Extract the (x, y) coordinate from the center of the cell holding the provided text.  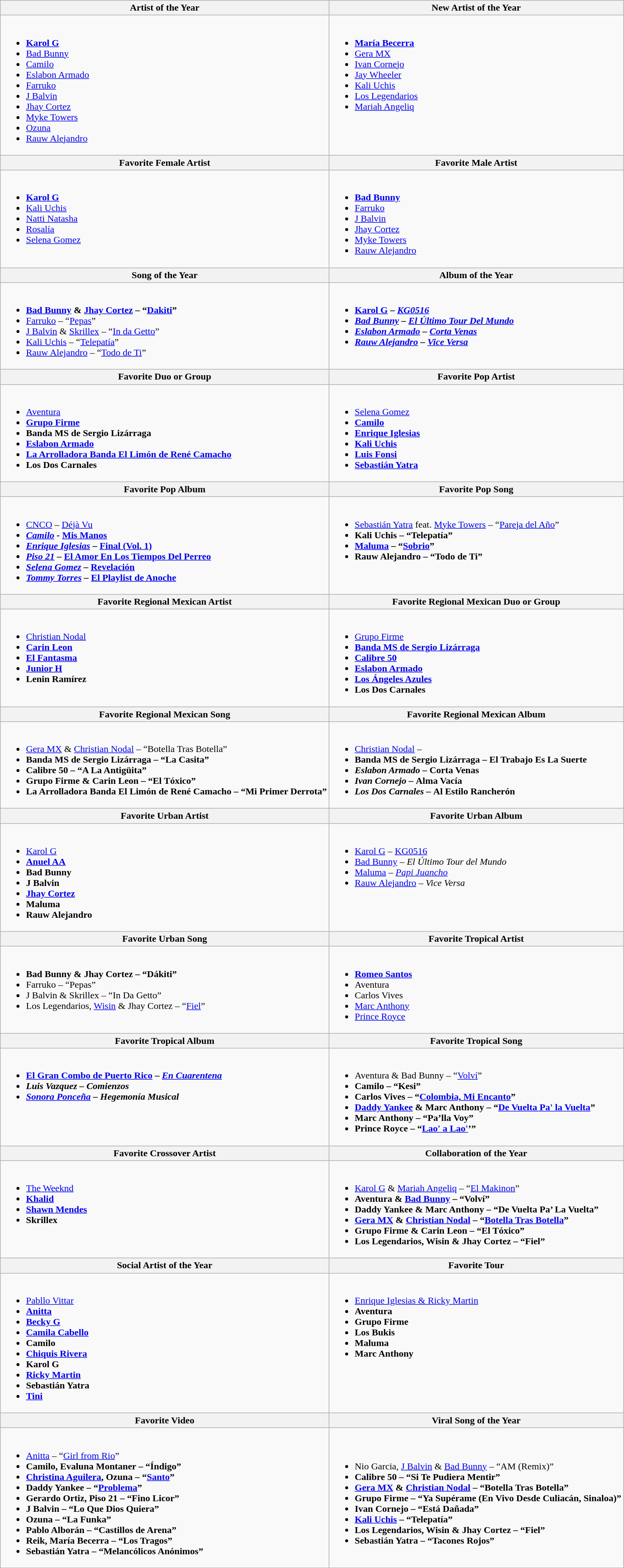
Pabllo VittarAnittaBecky GCamila CabelloCamiloChiquis RiveraKarol GRicky MartinSebastián YatraTini (165, 1343)
AventuraGrupo FirmeBanda MS de Sergio LizárragaEslabon ArmadoLa Arrolladora Banda El Limón de René CamachoLos Dos Carnales (165, 433)
Favorite Pop Song (476, 489)
Favorite Female Artist (165, 163)
Favorite Regional Mexican Duo or Group (476, 602)
Sebastián Yatra feat. Myke Towers – “Pareja del Año” Kali Uchis – “Telepatía”Maluma – “Sobrio”Rauw Alejandro – “Todo de Ti” (476, 545)
Favorite Urban Song (165, 939)
María Becerra Gera MXIvan CornejoJay WheelerKali UchisLos LegendariosMariah Angeliq (476, 85)
Favorite Video (165, 1420)
Christian Nodal Carin LeonEl FantasmaJunior HLenin Ramírez (165, 658)
Song of the Year (165, 275)
Favorite Urban Album (476, 816)
Collaboration of the Year (476, 1153)
Favorite Pop Artist (476, 377)
Favorite Male Artist (476, 163)
Favorite Regional Mexican Song (165, 714)
Viral Song of the Year (476, 1420)
El Gran Combo de Puerto Rico – En CuarentenaLuis Vazquez – ComienzosSonora Ponceña – Hegemonía Musical (165, 1097)
Social Artist of the Year (165, 1265)
Favorite Duo or Group (165, 377)
Karol G – KG0516Bad Bunny – El Último Tour del MundoMaluma – Papi JuanchoRauw Alejandro – Vice Versa (476, 878)
Favorite Tour (476, 1265)
Enrique Iglesias & Ricky MartinAventuraGrupo FirmeLos BukisMalumaMarc Anthony (476, 1343)
Selena Gomez CamiloEnrique IglesiasKali UchisLuis FonsiSebastián Yatra (476, 433)
Favorite Regional Mexican Album (476, 714)
Artist of the Year (165, 8)
Karol G Anuel AABad BunnyJ BalvinJhay CortezMalumaRauw Alejandro (165, 878)
Favorite Regional Mexican Artist (165, 602)
Romeo SantosAventuraCarlos VivesMarc AnthonyPrince Royce (476, 990)
Bad Bunny FarrukoJ BalvinJhay CortezMyke TowersRauw Alejandro (476, 219)
Album of the Year (476, 275)
Favorite Crossover Artist (165, 1153)
Favorite Tropical Artist (476, 939)
Karol G Bad BunnyCamiloEslabon ArmadoFarrukoJ BalvinJhay CortezMyke TowersOzunaRauw Alejandro (165, 85)
Favorite Tropical Album (165, 1041)
Favorite Urban Artist (165, 816)
Favorite Pop Album (165, 489)
Karol G – KG0516Bad Bunny – El Último Tour Del MundoEslabon Armado – Corta VenasRauw Alejandro – Vice Versa (476, 326)
The WeekndKhalidShawn MendesSkrillex (165, 1209)
Bad Bunny & Jhay Cortez – “Dakiti” Farruko – “Pepas”J Balvin & Skrillex – “In da Getto”Kali Uchis – “Telepatía”Rauw Alejandro – “Todo de Ti” (165, 326)
Karol G Kali UchisNatti NatashaRosalíaSelena Gomez (165, 219)
Bad Bunny & Jhay Cortez – “Dákiti”Farruko – “Pepas”J Balvin & Skrillex – “In Da Getto”Los Legendarios, Wisin & Jhay Cortez – “Fiel” (165, 990)
Favorite Tropical Song (476, 1041)
Grupo Firme Banda MS de Sergio LizárragaCalibre 50Eslabon ArmadoLos Ángeles AzulesLos Dos Carnales (476, 658)
New Artist of the Year (476, 8)
